Provide the (x, y) coordinate of the cell's center where the given text is located.  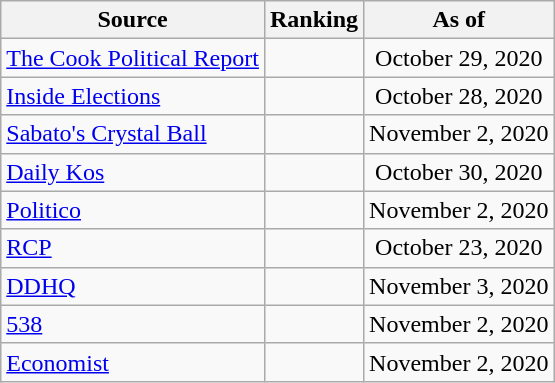
October 23, 2020 (459, 248)
Daily Kos (133, 172)
Economist (133, 362)
538 (133, 324)
Politico (133, 210)
DDHQ (133, 286)
Source (133, 20)
Sabato's Crystal Ball (133, 134)
November 3, 2020 (459, 286)
October 29, 2020 (459, 58)
As of (459, 20)
October 28, 2020 (459, 96)
October 30, 2020 (459, 172)
The Cook Political Report (133, 58)
RCP (133, 248)
Inside Elections (133, 96)
Ranking (314, 20)
